Scan for the cell matching the given text and deliver its (x, y) coordinate at center. 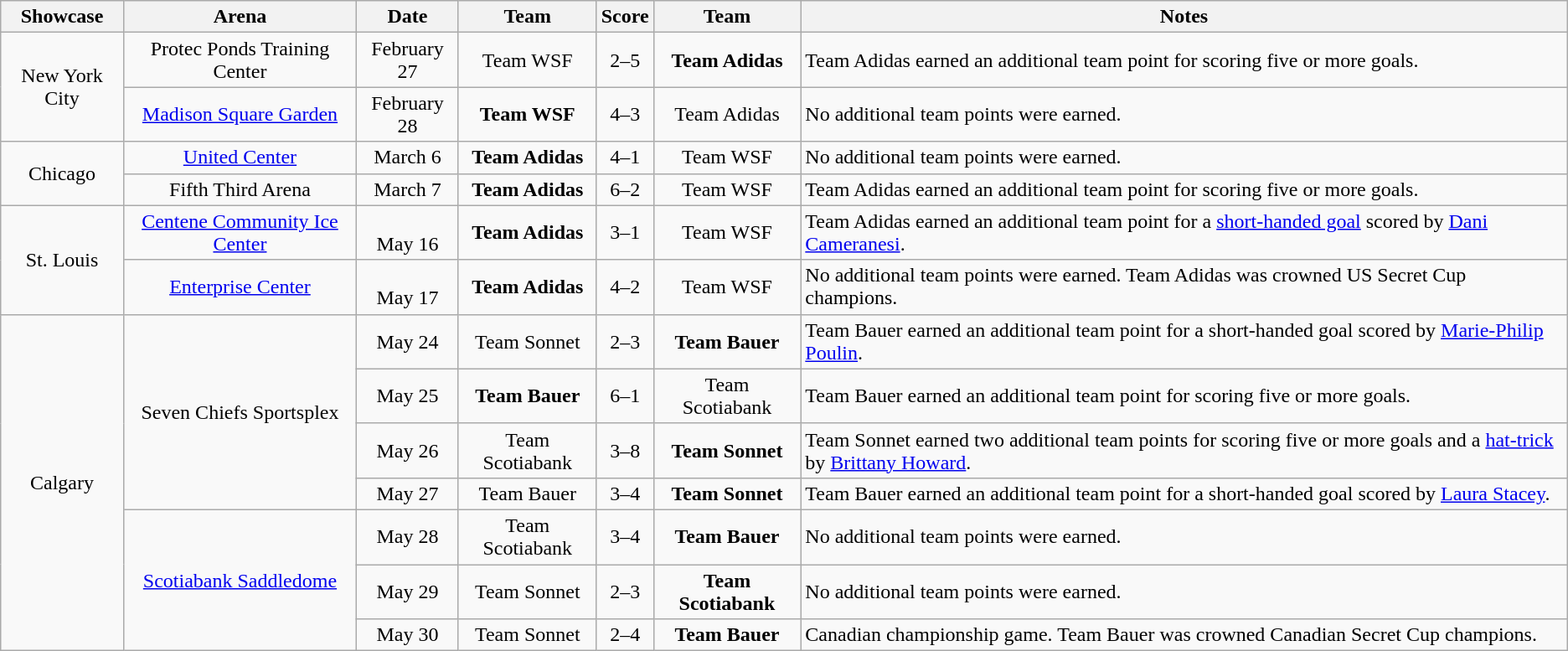
March 7 (408, 189)
4–2 (625, 287)
Team Sonnet earned two additional team points for scoring five or more goals and a hat-trick by Brittany Howard. (1184, 451)
Calgary (62, 483)
Canadian championship game. Team Bauer was crowned Canadian Secret Cup champions. (1184, 635)
May 26 (408, 451)
Score (625, 17)
May 17 (408, 287)
Arena (240, 17)
3–1 (625, 233)
February 28 (408, 114)
May 29 (408, 592)
Team Adidas earned an additional team point for a short-handed goal scored by Dani Cameranesi. (1184, 233)
2–5 (625, 60)
May 27 (408, 493)
6–2 (625, 189)
3–8 (625, 451)
March 6 (408, 158)
2–4 (625, 635)
Team Bauer earned an additional team point for a short-handed goal scored by Marie-Philip Poulin. (1184, 342)
May 25 (408, 395)
Chicago (62, 173)
Centene Community Ice Center (240, 233)
Notes (1184, 17)
New York City (62, 87)
May 24 (408, 342)
February 27 (408, 60)
Date (408, 17)
United Center (240, 158)
Enterprise Center (240, 287)
May 30 (408, 635)
Scotiabank Saddledome (240, 580)
Fifth Third Arena (240, 189)
No additional team points were earned. Team Adidas was crowned US Secret Cup champions. (1184, 287)
Protec Ponds Training Center (240, 60)
Team Bauer earned an additional team point for a short-handed goal scored by Laura Stacey. (1184, 493)
4–3 (625, 114)
Madison Square Garden (240, 114)
May 16 (408, 233)
Showcase (62, 17)
St. Louis (62, 260)
Seven Chiefs Sportsplex (240, 412)
4–1 (625, 158)
Team Bauer earned an additional team point for scoring five or more goals. (1184, 395)
6–1 (625, 395)
May 28 (408, 536)
